Extract the (X, Y) coordinate from the center of the cell holding the provided text.  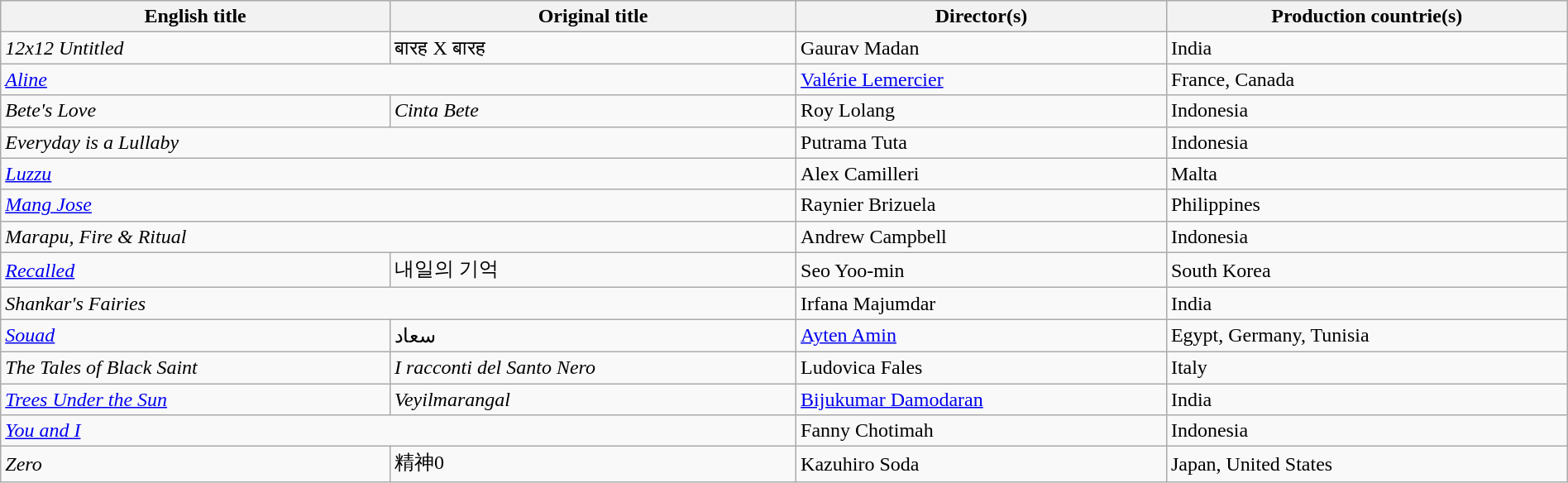
Recalled (195, 270)
Philippines (1366, 205)
내일의 기억 (592, 270)
Japan, United States (1366, 465)
Italy (1366, 367)
Veyilmarangal (592, 399)
Andrew Campbell (982, 237)
Malta (1366, 174)
Everyday is a Lullaby (399, 142)
बारह X बारह (592, 48)
Cinta Bete (592, 111)
I racconti del Santo Nero (592, 367)
Director(s) (982, 17)
Putrama Tuta (982, 142)
Alex Camilleri (982, 174)
Gaurav Madan (982, 48)
France, Canada (1366, 79)
Original title (592, 17)
Ludovica Fales (982, 367)
Ayten Amin (982, 336)
Production countrie(s) (1366, 17)
Valérie Lemercier (982, 79)
Trees Under the Sun (195, 399)
The Tales of Black Saint (195, 367)
Marapu, Fire & Ritual (399, 237)
Luzzu (399, 174)
12x12 Untitled (195, 48)
Shankar's Fairies (399, 304)
精神0 (592, 465)
Fanny Chotimah (982, 431)
Aline (399, 79)
South Korea (1366, 270)
Mang Jose (399, 205)
Egypt, Germany, Tunisia (1366, 336)
You and I (399, 431)
Souad (195, 336)
Raynier Brizuela (982, 205)
English title (195, 17)
Zero (195, 465)
Roy Lolang (982, 111)
Kazuhiro Soda (982, 465)
Irfana Majumdar (982, 304)
سعاد (592, 336)
Bete's Love (195, 111)
Bijukumar Damodaran (982, 399)
Seo Yoo-min (982, 270)
